From the cell containing the given text, extract its center point as [X, Y] coordinate. 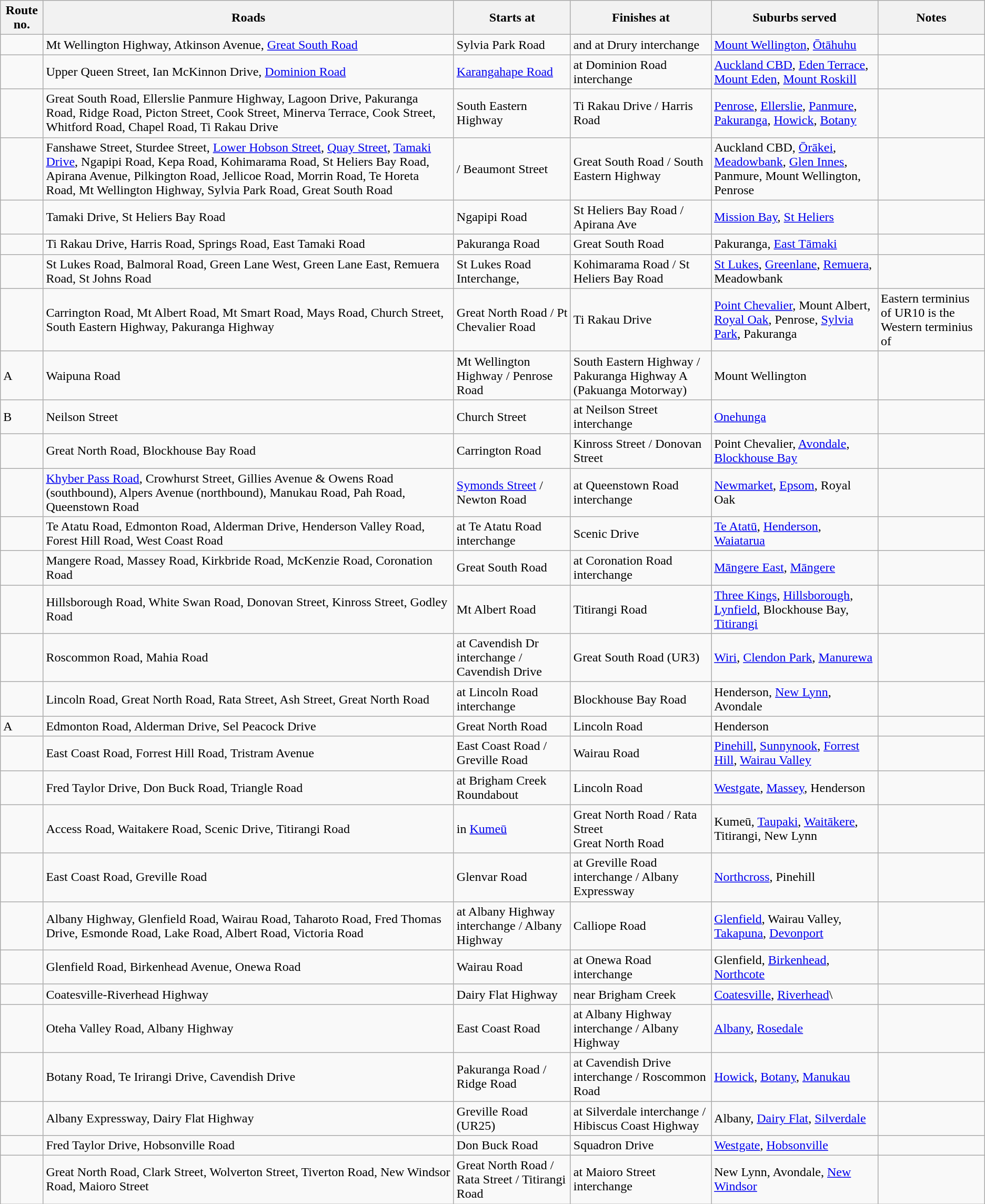
/ Beaumont Street [512, 168]
Howick, Botany, Manukau [795, 1077]
at Coronation Road interchange [641, 568]
Ti Rakau Drive, Harris Road, Springs Road, East Tamaki Road [248, 244]
Great South Road (UR3) [641, 658]
Point Chevalier, Mount Albert, Royal Oak, Penrose, Sylvia Park, Pakuranga [795, 320]
Roscommon Road, Mahia Road [248, 658]
Te Atatu Road, Edmonton Road, Alderman Drive, Henderson Valley Road, Forest Hill Road, West Coast Road [248, 534]
Mt Wellington Highway, Atkinson Avenue, Great South Road [248, 45]
Church Street [512, 417]
Suburbs served [795, 18]
Northcross, Pinehill [795, 877]
Pinehill, Sunnynook, Forrest Hill, Wairau Valley [795, 754]
in Kumeū [512, 829]
Tamaki Drive, St Heliers Bay Road [248, 217]
at Lincoln Road interchange [512, 699]
Edmonton Road, Alderman Drive, Sel Peacock Drive [248, 726]
Mount Wellington, Ōtāhuhu [795, 45]
Great North Road / Rata Street Great North Road [641, 829]
at Queenstown Road interchange [641, 493]
near Brigham Creek [641, 994]
Eastern terminius of UR10 is the Western terminius of [931, 320]
Sylvia Park Road [512, 45]
Titirangi Road [641, 609]
Kohimarama Road / St Heliers Bay Road [641, 272]
Great North Road, Clark Street, Wolverton Street, Tiverton Road, New Windsor Road, Maioro Street [248, 1180]
Carrington Road, Mt Albert Road, Mt Smart Road, Mays Road, Church Street, South Eastern Highway, Pakuranga Highway [248, 320]
Great North Road / Rata Street / Titirangi Road [512, 1180]
at Te Atatu Road interchange [512, 534]
Point Chevalier, Avondale, Blockhouse Bay [795, 450]
at Neilson Street interchange [641, 417]
Mangere Road, Massey Road, Kirkbride Road, McKenzie Road, Coronation Road [248, 568]
Albany Expressway, Dairy Flat Highway [248, 1118]
Henderson, New Lynn, Avondale [795, 699]
Hillsborough Road, White Swan Road, Donovan Street, Kinross Street, Godley Road [248, 609]
Mt Albert Road [512, 609]
Coatesville, Riverhead\ [795, 994]
Pakuranga, East Tāmaki [795, 244]
Kinross Street / Donovan Street [641, 450]
Dairy Flat Highway [512, 994]
Glenfield, Birkenhead, Northcote [795, 967]
Blockhouse Bay Road [641, 699]
South Eastern Highway / Pakuranga Highway A (Pakuanga Motorway) [641, 375]
Ti Rakau Drive [641, 320]
Glenfield, Wairau Valley, Takapuna, Devonport [795, 926]
B [22, 417]
Great North Road [512, 726]
Glenfield Road, Birkenhead Avenue, Onewa Road [248, 967]
Māngere East, Māngere [795, 568]
Albany Highway, Glenfield Road, Wairau Road, Taharoto Road, Fred Thomas Drive, Esmonde Road, Lake Road, Albert Road, Victoria Road [248, 926]
Fred Taylor Drive, Don Buck Road, Triangle Road [248, 787]
St Lukes Road, Balmoral Road, Green Lane West, Green Lane East, Remuera Road, St Johns Road [248, 272]
at Onewa Road interchange [641, 967]
East Coast Road / Greville Road [512, 754]
Scenic Drive [641, 534]
Auckland CBD, Ōrākei, Meadowbank, Glen Innes, Panmure, Mount Wellington, Penrose [795, 168]
Great South Road / South Eastern Highway [641, 168]
at Dominion Road interchange [641, 72]
Great North Road / Pt Chevalier Road [512, 320]
Henderson [795, 726]
Albany, Rosedale [795, 1028]
at Maioro Street interchange [641, 1180]
Te Atatū, Henderson, Waiatarua [795, 534]
Westgate, Massey, Henderson [795, 787]
Pakuranga Road / Ridge Road [512, 1077]
Lincoln Road, Great North Road, Rata Street, Ash Street, Great North Road [248, 699]
Ti Rakau Drive / Harris Road [641, 113]
Don Buck Road [512, 1146]
Fred Taylor Drive, Hobsonville Road [248, 1146]
Waipuna Road [248, 375]
Pakuranga Road [512, 244]
Glenvar Road [512, 877]
Upper Queen Street, Ian McKinnon Drive, Dominion Road [248, 72]
Symonds Street / Newton Road [512, 493]
Coatesville-Riverhead Highway [248, 994]
East Coast Road, Forrest Hill Road, Tristram Avenue [248, 754]
Botany Road, Te Irirangi Drive, Cavendish Drive [248, 1077]
South Eastern Highway [512, 113]
Kumeū, Taupaki, Waitākere, Titirangi, New Lynn [795, 829]
St Lukes Road Interchange, [512, 272]
Roads [248, 18]
Khyber Pass Road, Crowhurst Street, Gillies Avenue & Owens Road (southbound), Alpers Avenue (northbound), Manukau Road, Pah Road, Queenstown Road [248, 493]
St Heliers Bay Road / Apirana Ave [641, 217]
at Silverdale interchange / Hibiscus Coast Highway [641, 1118]
Ngapipi Road [512, 217]
Starts at [512, 18]
St Lukes, Greenlane, Remuera, Meadowbank [795, 272]
Mount Wellington [795, 375]
and at Drury interchange [641, 45]
Carrington Road [512, 450]
Auckland CBD, Eden Terrace, Mount Eden, Mount Roskill [795, 72]
at Cavendish Dr interchange / Cavendish Drive [512, 658]
New Lynn, Avondale, New Windsor [795, 1180]
Access Road, Waitakere Road, Scenic Drive, Titirangi Road [248, 829]
Notes [931, 18]
Wiri, Clendon Park, Manurewa [795, 658]
at Greville Road interchange / Albany Expressway [641, 877]
Three Kings, Hillsborough, Lynfield, Blockhouse Bay, Titirangi [795, 609]
East Coast Road [512, 1028]
Route no. [22, 18]
Oteha Valley Road, Albany Highway [248, 1028]
Karangahape Road [512, 72]
East Coast Road, Greville Road [248, 877]
at Brigham Creek Roundabout [512, 787]
Finishes at [641, 18]
Squadron Drive [641, 1146]
Greville Road (UR25) [512, 1118]
Mission Bay, St Heliers [795, 217]
Onehunga [795, 417]
Neilson Street [248, 417]
Mt Wellington Highway / Penrose Road [512, 375]
at Cavendish Drive interchange / Roscommon Road [641, 1077]
Westgate, Hobsonville [795, 1146]
Calliope Road [641, 926]
Great North Road, Blockhouse Bay Road [248, 450]
Newmarket, Epsom, Royal Oak [795, 493]
Penrose, Ellerslie, Panmure, Pakuranga, Howick, Botany [795, 113]
Albany, Dairy Flat, Silverdale [795, 1118]
